Identify which cell holds the provided text, then report its (X, Y) central coordinate. 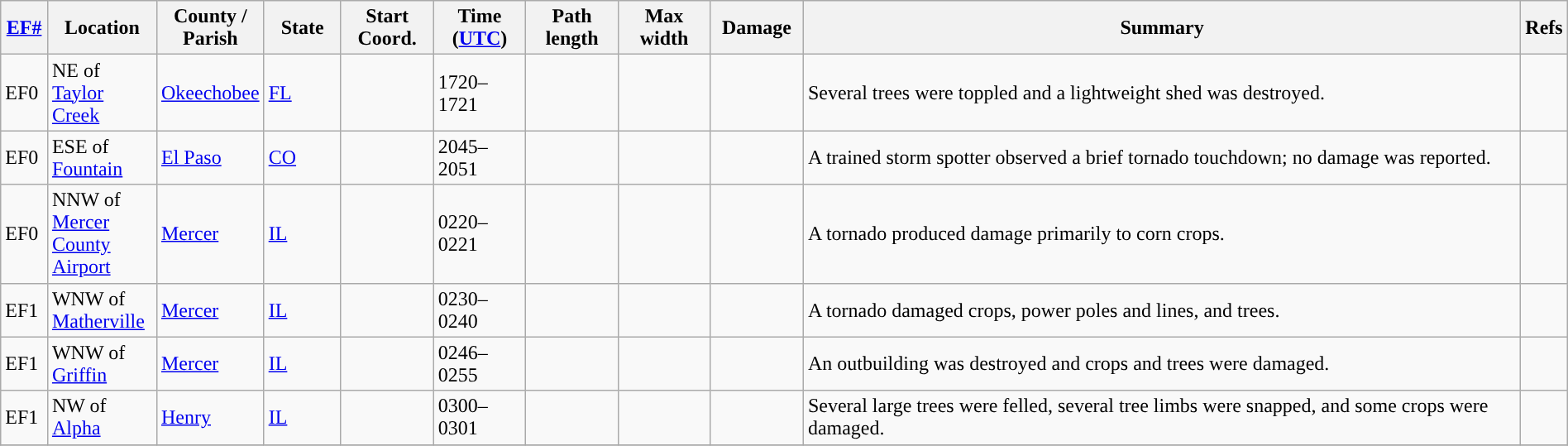
A tornado damaged crops, power poles and lines, and trees. (1161, 309)
WNW of Griffin (102, 364)
County / Parish (210, 28)
EF# (25, 28)
Refs (1544, 28)
CO (303, 157)
Time (UTC) (480, 28)
0230–0240 (480, 309)
Henry (210, 417)
An outbuilding was destroyed and crops and trees were damaged. (1161, 364)
WNW of Matherville (102, 309)
1720–1721 (480, 93)
Okeechobee (210, 93)
0300–0301 (480, 417)
NE of Taylor Creek (102, 93)
0220–0221 (480, 233)
Several large trees were felled, several tree limbs were snapped, and some crops were damaged. (1161, 417)
El Paso (210, 157)
Damage (758, 28)
NW of Alpha (102, 417)
A trained storm spotter observed a brief tornado touchdown; no damage was reported. (1161, 157)
Location (102, 28)
ESE of Fountain (102, 157)
2045–2051 (480, 157)
FL (303, 93)
NNW of Mercer County Airport (102, 233)
Max width (663, 28)
Start Coord. (387, 28)
Several trees were toppled and a lightweight shed was destroyed. (1161, 93)
Summary (1161, 28)
Path length (572, 28)
0246–0255 (480, 364)
A tornado produced damage primarily to corn crops. (1161, 233)
State (303, 28)
